Extract the (X, Y) coordinate from the center of the cell holding the provided text.  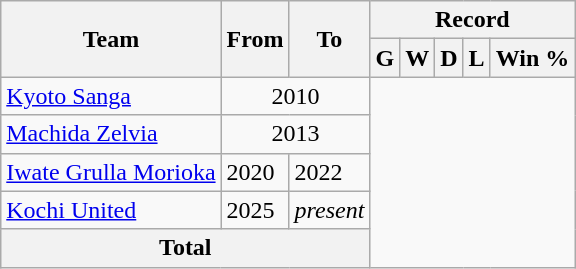
Team (111, 39)
2020 (255, 172)
From (255, 39)
present (330, 210)
Record (472, 20)
Iwate Grulla Morioka (111, 172)
2013 (296, 134)
Kochi United (111, 210)
G (385, 58)
Win % (532, 58)
D (449, 58)
2010 (296, 96)
2025 (255, 210)
To (330, 39)
2022 (330, 172)
Machida Zelvia (111, 134)
Kyoto Sanga (111, 96)
Total (186, 248)
L (476, 58)
W (418, 58)
